Find where the given text appears and provide that cell's center as [x, y] coordinate. 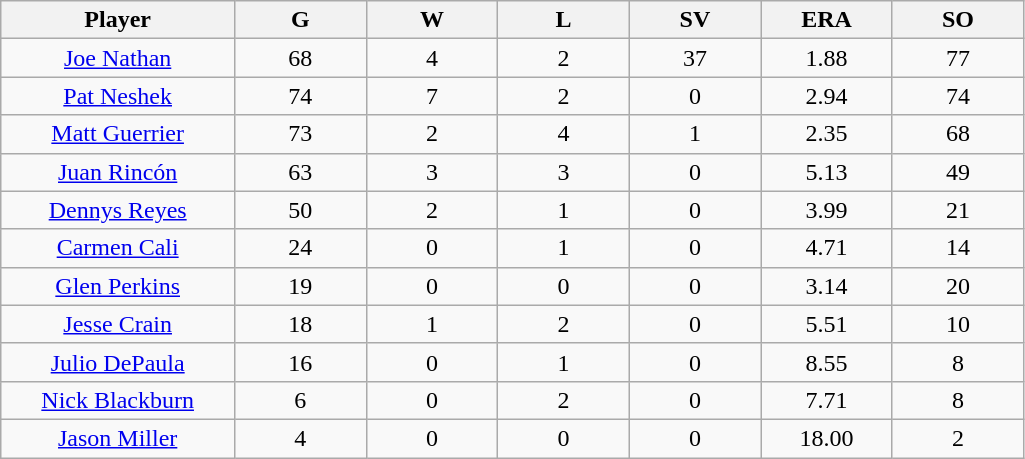
G [301, 20]
18 [301, 324]
3.99 [827, 210]
Pat Neshek [118, 96]
14 [958, 248]
77 [958, 58]
7.71 [827, 400]
Carmen Cali [118, 248]
Jesse Crain [118, 324]
Matt Guerrier [118, 134]
7 [432, 96]
18.00 [827, 438]
ERA [827, 20]
50 [301, 210]
37 [695, 58]
3.14 [827, 286]
63 [301, 172]
5.51 [827, 324]
Jason Miller [118, 438]
1.88 [827, 58]
Player [118, 20]
49 [958, 172]
20 [958, 286]
4.71 [827, 248]
5.13 [827, 172]
Julio DePaula [118, 362]
8.55 [827, 362]
Dennys Reyes [118, 210]
2.35 [827, 134]
6 [301, 400]
19 [301, 286]
Glen Perkins [118, 286]
SO [958, 20]
21 [958, 210]
16 [301, 362]
2.94 [827, 96]
L [564, 20]
Nick Blackburn [118, 400]
24 [301, 248]
Joe Nathan [118, 58]
W [432, 20]
Juan Rincón [118, 172]
10 [958, 324]
SV [695, 20]
73 [301, 134]
